Identify which cell holds the provided text, then report its [X, Y] central coordinate. 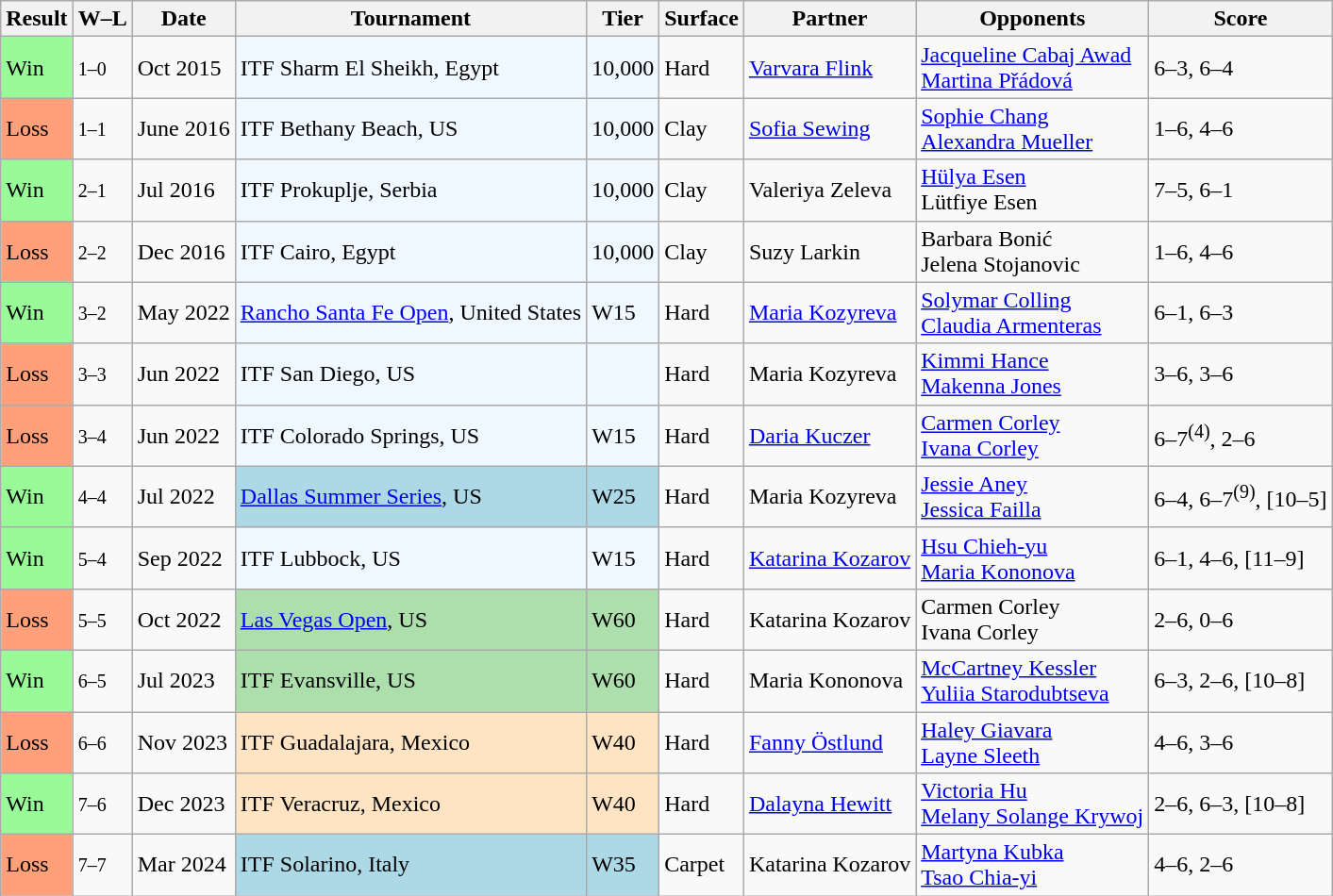
ITF Cairo, Egypt [410, 251]
Sofia Sewing [829, 128]
4–4 [102, 496]
2–6, 0–6 [1241, 619]
3–6, 3–6 [1241, 373]
7–6 [102, 804]
2–2 [102, 251]
May 2022 [183, 313]
Opponents [1032, 19]
2–6, 6–3, [10–8] [1241, 804]
Tier [623, 19]
W25 [623, 496]
6–6 [102, 741]
Oct 2015 [183, 68]
Mar 2024 [183, 866]
6–4, 6–7(9), [10–5] [1241, 496]
Barbara Bonić Jelena Stojanovic [1032, 251]
Result [37, 19]
Hülya Esen Lütfiye Esen [1032, 191]
5–4 [102, 558]
6–7(4), 2–6 [1241, 436]
Oct 2022 [183, 619]
7–5, 6–1 [1241, 191]
3–3 [102, 373]
Jessie Aney Jessica Failla [1032, 496]
Dallas Summer Series, US [410, 496]
6–1, 4–6, [11–9] [1241, 558]
W–L [102, 19]
Dalayna Hewitt [829, 804]
3–2 [102, 313]
Carpet [702, 866]
6–5 [102, 681]
ITF Evansville, US [410, 681]
Valeriya Zeleva [829, 191]
1–0 [102, 68]
Varvara Flink [829, 68]
Daria Kuczer [829, 436]
Jul 2023 [183, 681]
Hsu Chieh-yu Maria Kononova [1032, 558]
Suzy Larkin [829, 251]
Sep 2022 [183, 558]
Partner [829, 19]
ITF Bethany Beach, US [410, 128]
Las Vegas Open, US [410, 619]
Jul 2022 [183, 496]
1–1 [102, 128]
ITF Prokuplje, Serbia [410, 191]
Surface [702, 19]
ITF San Diego, US [410, 373]
Score [1241, 19]
ITF Lubbock, US [410, 558]
Jul 2016 [183, 191]
June 2016 [183, 128]
ITF Veracruz, Mexico [410, 804]
3–4 [102, 436]
Jacqueline Cabaj Awad Martina Přádová [1032, 68]
Martyna Kubka Tsao Chia-yi [1032, 866]
Kimmi Hance Makenna Jones [1032, 373]
Date [183, 19]
5–5 [102, 619]
Haley Giavara Layne Sleeth [1032, 741]
Victoria Hu Melany Solange Krywoj [1032, 804]
Rancho Santa Fe Open, United States [410, 313]
4–6, 2–6 [1241, 866]
McCartney Kessler Yuliia Starodubtseva [1032, 681]
Solymar Colling Claudia Armenteras [1032, 313]
6–3, 2–6, [10–8] [1241, 681]
Fanny Östlund [829, 741]
Tournament [410, 19]
ITF Sharm El Sheikh, Egypt [410, 68]
ITF Guadalajara, Mexico [410, 741]
7–7 [102, 866]
Dec 2016 [183, 251]
4–6, 3–6 [1241, 741]
W35 [623, 866]
Dec 2023 [183, 804]
2–1 [102, 191]
ITF Solarino, Italy [410, 866]
6–1, 6–3 [1241, 313]
ITF Colorado Springs, US [410, 436]
6–3, 6–4 [1241, 68]
Maria Kononova [829, 681]
Sophie Chang Alexandra Mueller [1032, 128]
Nov 2023 [183, 741]
